Determine the [x, y] coordinate at the center of the cell enclosing the given text.  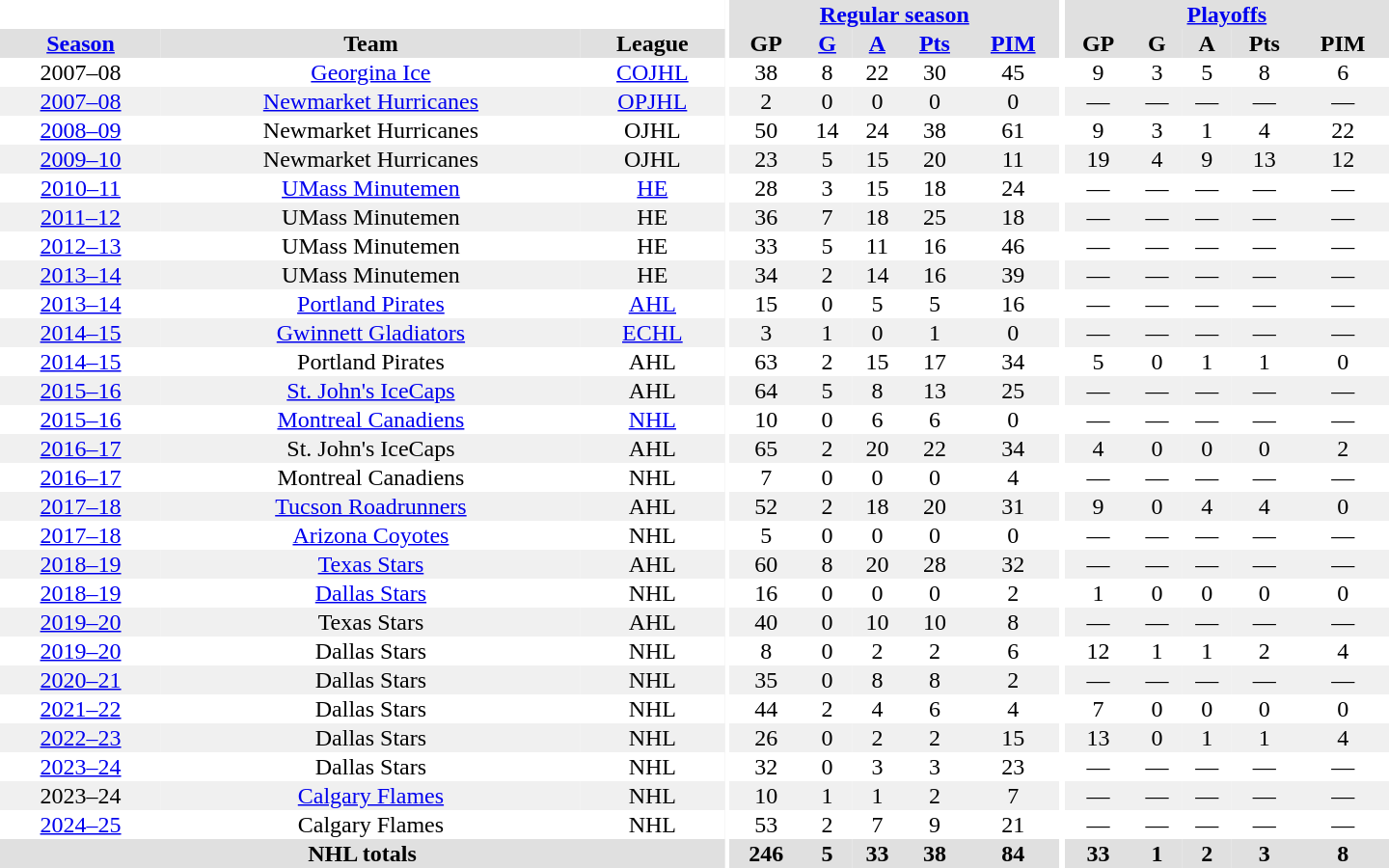
45 [1013, 72]
61 [1013, 130]
Team [370, 43]
30 [934, 72]
60 [766, 564]
40 [766, 622]
Gwinnett Gladiators [370, 333]
ECHL [652, 333]
39 [1013, 275]
2024–25 [81, 825]
2009–10 [81, 159]
2010–11 [81, 188]
NHL totals [363, 854]
Arizona Coyotes [370, 535]
84 [1013, 854]
2020–21 [81, 680]
17 [934, 362]
Season [81, 43]
2011–12 [81, 217]
35 [766, 680]
19 [1099, 159]
Georgina Ice [370, 72]
31 [1013, 506]
64 [766, 391]
2008–09 [81, 130]
53 [766, 825]
Tucson Roadrunners [370, 506]
2021–22 [81, 709]
36 [766, 217]
2012–13 [81, 246]
26 [766, 738]
COJHL [652, 72]
Playoffs [1227, 14]
50 [766, 130]
Regular season [895, 14]
65 [766, 448]
246 [766, 854]
OPJHL [652, 101]
63 [766, 362]
52 [766, 506]
2022–23 [81, 738]
League [652, 43]
44 [766, 709]
46 [1013, 246]
21 [1013, 825]
